Pinpoint the cell where the given text exists, returning its (X, Y) midpoint coordinate. 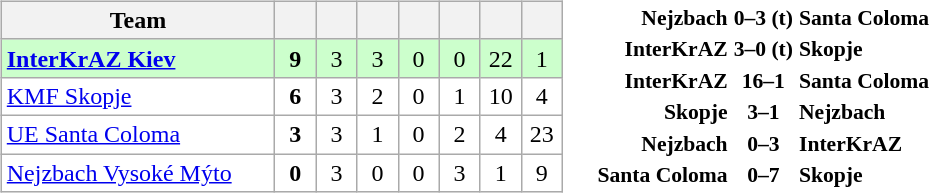
3–0 (t) (763, 49)
Skopje (662, 112)
16–1 (763, 80)
0–3 (t) (763, 17)
22 (500, 58)
UE Santa Coloma (138, 134)
23 (542, 134)
Santa Coloma (662, 175)
6 (296, 96)
KMF Skopje (138, 96)
3–1 (763, 112)
InterKrAZ Kiev (138, 58)
0–3 (763, 143)
Team (138, 20)
10 (500, 96)
0–7 (763, 175)
Nejzbach Vysoké Mýto (138, 173)
